Locate the cell with the specified text and output its (X, Y) center coordinate. 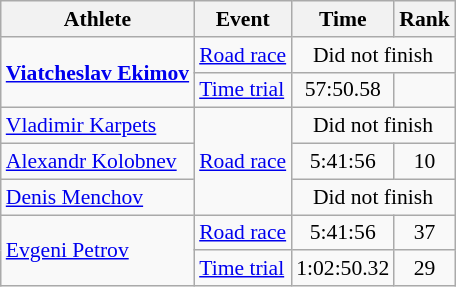
37 (424, 233)
29 (424, 269)
Vladimir Karpets (98, 126)
Evgeni Petrov (98, 250)
Alexandr Kolobnev (98, 162)
Athlete (98, 19)
10 (424, 162)
Event (242, 19)
Time (342, 19)
Rank (424, 19)
Viatcheslav Ekimov (98, 72)
Denis Menchov (98, 197)
1:02:50.32 (342, 269)
57:50.58 (342, 90)
